Search for the cell housing the specified text and yield its (X, Y) center coordinate. 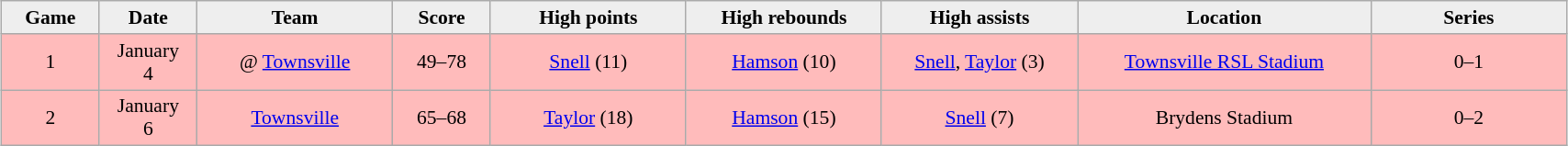
49–78 (442, 62)
Date (149, 17)
0–2 (1469, 118)
High assists (979, 17)
Townsville RSL Stadium (1225, 62)
65–68 (442, 118)
Brydens Stadium (1225, 118)
Townsville (296, 118)
Game (51, 17)
1 (51, 62)
0–1 (1469, 62)
Score (442, 17)
Series (1469, 17)
January 6 (149, 118)
Snell (11) (588, 62)
Team (296, 17)
High points (588, 17)
Hamson (15) (784, 118)
Hamson (10) (784, 62)
@ Townsville (296, 62)
Taylor (18) (588, 118)
Snell, Taylor (3) (979, 62)
Location (1225, 17)
High rebounds (784, 17)
Snell (7) (979, 118)
January 4 (149, 62)
2 (51, 118)
